Provide the [x, y] coordinate of the cell's center where the given text is located.  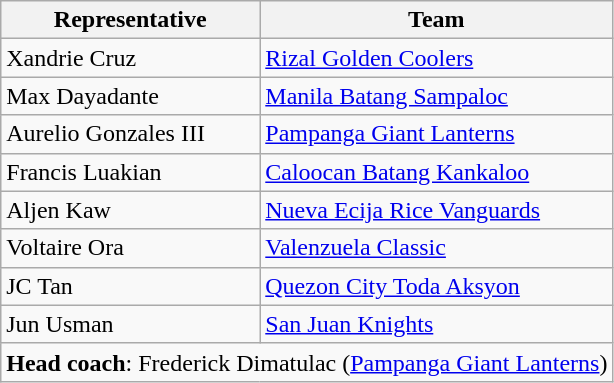
Representative [130, 20]
Francis Luakian [130, 172]
JC Tan [130, 286]
Aurelio Gonzales III [130, 134]
Xandrie Cruz [130, 58]
Head coach: Frederick Dimatulac (Pampanga Giant Lanterns) [307, 362]
Voltaire Ora [130, 248]
Jun Usman [130, 324]
San Juan Knights [436, 324]
Valenzuela Classic [436, 248]
Caloocan Batang Kankaloo [436, 172]
Quezon City Toda Aksyon [436, 286]
Pampanga Giant Lanterns [436, 134]
Team [436, 20]
Nueva Ecija Rice Vanguards [436, 210]
Rizal Golden Coolers [436, 58]
Aljen Kaw [130, 210]
Max Dayadante [130, 96]
Manila Batang Sampaloc [436, 96]
